Provide the [x, y] coordinate of the cell's center where the given text is located.  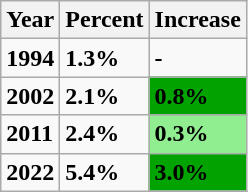
- [198, 58]
2.1% [104, 96]
Increase [198, 20]
5.4% [104, 172]
2002 [30, 96]
1.3% [104, 58]
2011 [30, 134]
0.3% [198, 134]
2022 [30, 172]
0.8% [198, 96]
Percent [104, 20]
3.0% [198, 172]
Year [30, 20]
1994 [30, 58]
2.4% [104, 134]
